Find where the given text appears and provide that cell's center as [X, Y] coordinate. 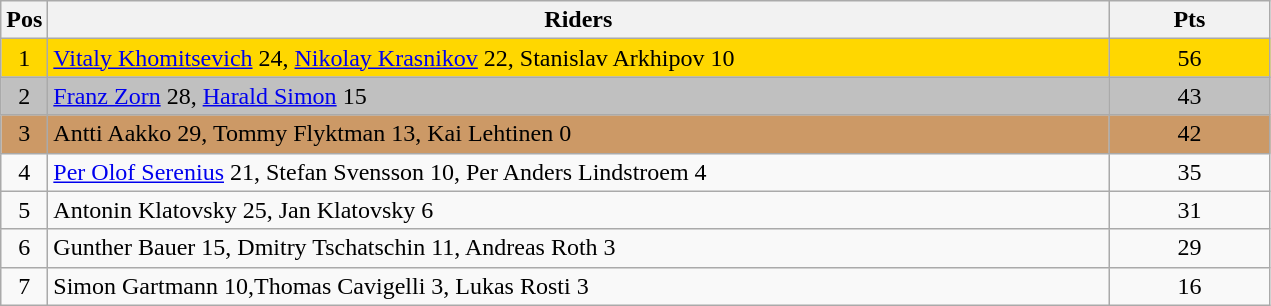
5 [24, 210]
42 [1190, 134]
Antonin Klatovsky 25, Jan Klatovsky 6 [578, 210]
Gunther Bauer 15, Dmitry Tschatschin 11, Andreas Roth 3 [578, 248]
1 [24, 58]
6 [24, 248]
Franz Zorn 28, Harald Simon 15 [578, 96]
56 [1190, 58]
Per Olof Serenius 21, Stefan Svensson 10, Per Anders Lindstroem 4 [578, 172]
3 [24, 134]
2 [24, 96]
Pos [24, 20]
43 [1190, 96]
Vitaly Khomitsevich 24, Nikolay Krasnikov 22, Stanislav Arkhipov 10 [578, 58]
16 [1190, 286]
Riders [578, 20]
Antti Aakko 29, Tommy Flyktman 13, Kai Lehtinen 0 [578, 134]
29 [1190, 248]
7 [24, 286]
31 [1190, 210]
Simon Gartmann 10,Thomas Cavigelli 3, Lukas Rosti 3 [578, 286]
4 [24, 172]
Pts [1190, 20]
35 [1190, 172]
